Find where the given text appears and provide that cell's center as [x, y] coordinate. 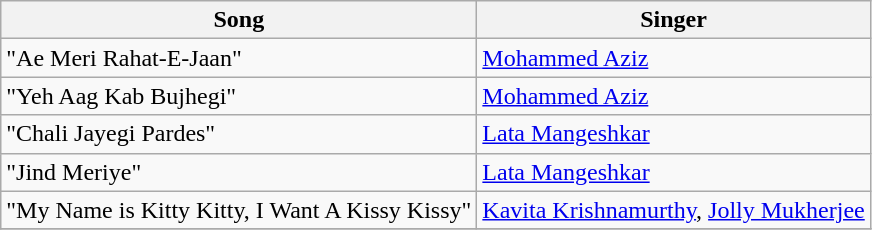
"Chali Jayegi Pardes" [239, 134]
"My Name is Kitty Kitty, I Want A Kissy Kissy" [239, 210]
"Yeh Aag Kab Bujhegi" [239, 96]
Song [239, 20]
Kavita Krishnamurthy, Jolly Mukherjee [674, 210]
Singer [674, 20]
"Jind Meriye" [239, 172]
"Ae Meri Rahat-E-Jaan" [239, 58]
